From the cell containing the given text, extract its center point as [x, y] coordinate. 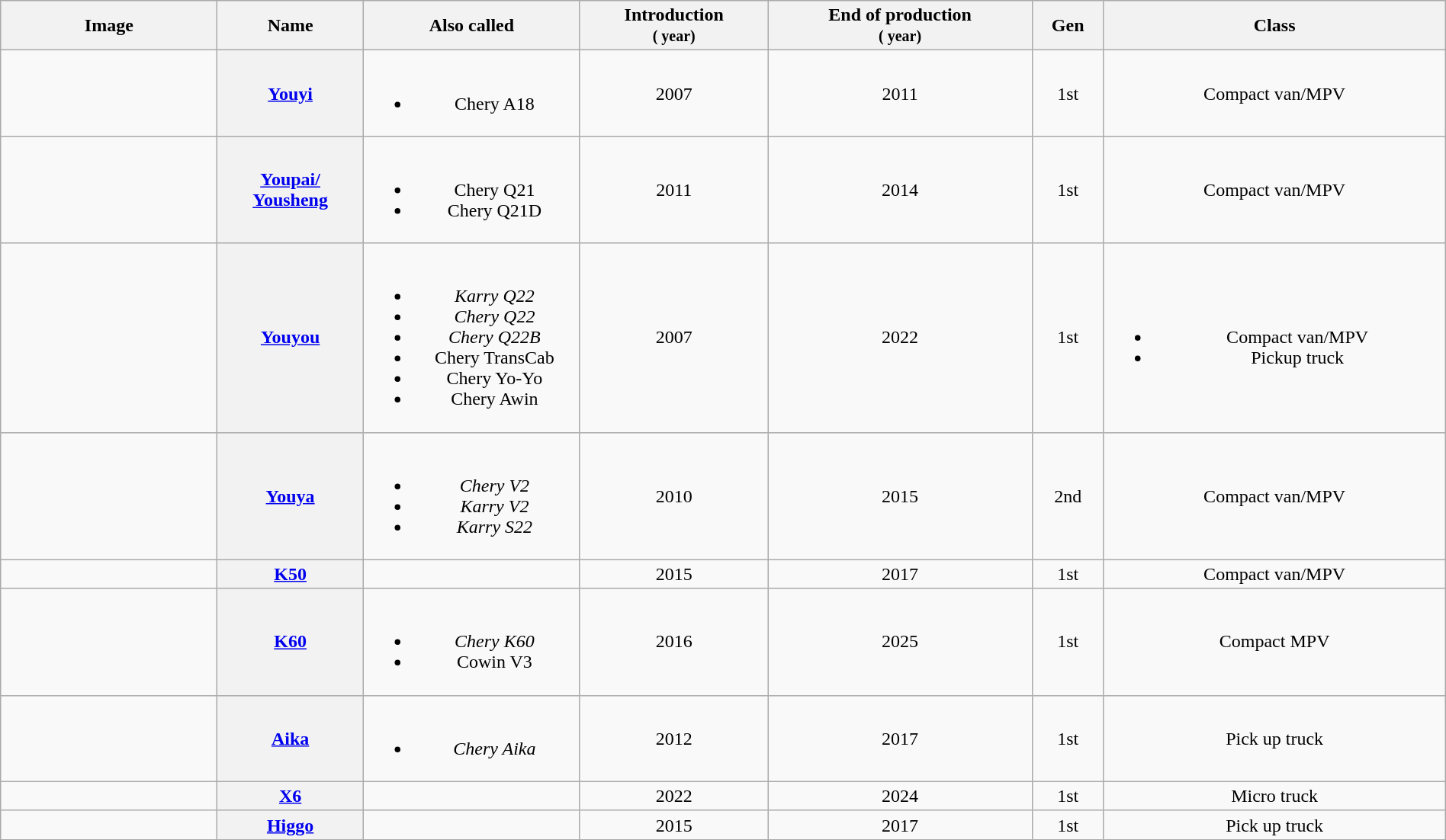
Karry Q22Chery Q22Chery Q22BChery TransCabChery Yo-YoChery Awin [471, 338]
Micro truck [1274, 796]
2010 [673, 495]
Also called [471, 26]
Compact van/MPVPickup truck [1274, 338]
2016 [673, 642]
Class [1274, 26]
Youyou [290, 338]
Image [109, 26]
Gen [1068, 26]
K60 [290, 642]
Chery V2Karry V2Karry S22 [471, 495]
X6 [290, 796]
2014 [900, 190]
Higgo [290, 825]
Youpai/Yousheng [290, 190]
Youya [290, 495]
Introduction( year) [673, 26]
Compact MPV [1274, 642]
2012 [673, 738]
Chery Q21Chery Q21D [471, 190]
Aika [290, 738]
Youyi [290, 93]
2025 [900, 642]
2024 [900, 796]
End of production( year) [900, 26]
K50 [290, 574]
Chery K60Cowin V3 [471, 642]
Name [290, 26]
Chery Aika [471, 738]
Chery A18 [471, 93]
2nd [1068, 495]
